Provide the (X, Y) coordinate of the cell's center where the given text is located.  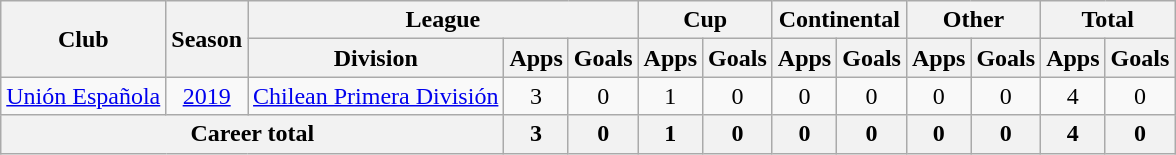
Division (376, 58)
Unión Española (84, 96)
2019 (207, 96)
Season (207, 39)
Cup (705, 20)
Chilean Primera División (376, 96)
Total (1108, 20)
Club (84, 39)
Continental (839, 20)
Career total (252, 134)
League (444, 20)
Other (973, 20)
